Identify which cell holds the provided text, then report its [x, y] central coordinate. 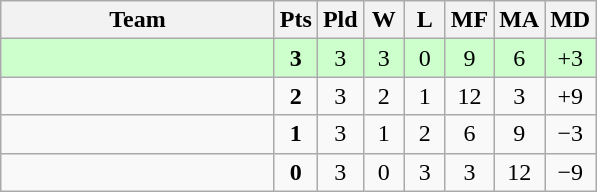
Pld [340, 20]
L [424, 20]
−9 [570, 172]
W [384, 20]
Pts [296, 20]
MF [469, 20]
MD [570, 20]
−3 [570, 134]
MA [520, 20]
+3 [570, 58]
Team [138, 20]
+9 [570, 96]
